Pinpoint the cell where the given text exists, returning its [x, y] midpoint coordinate. 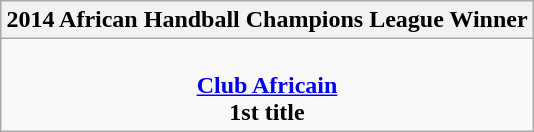
Club Africain1st title [267, 85]
2014 African Handball Champions League Winner [267, 20]
